Output the [x, y] coordinate of the center of the cell containing the given text.  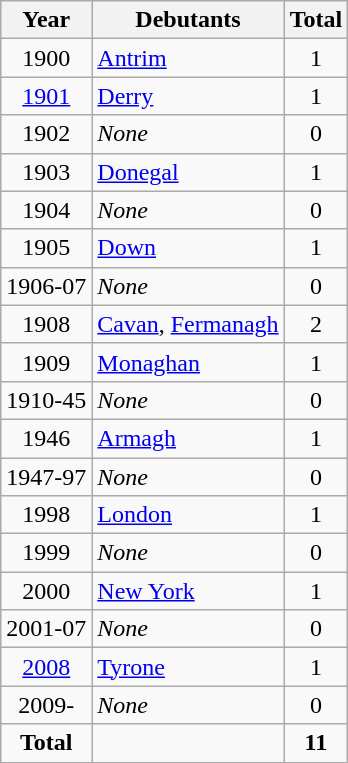
1947-97 [46, 477]
1903 [46, 172]
Cavan, Fermanagh [188, 324]
Derry [188, 96]
2009- [46, 705]
2000 [46, 591]
Armagh [188, 438]
Down [188, 248]
1909 [46, 362]
1910-45 [46, 400]
1905 [46, 248]
London [188, 515]
1946 [46, 438]
Tyrone [188, 667]
2001-07 [46, 629]
1902 [46, 134]
1901 [46, 96]
New York [188, 591]
1904 [46, 210]
11 [316, 743]
Donegal [188, 172]
Debutants [188, 20]
1906-07 [46, 286]
Antrim [188, 58]
1900 [46, 58]
Monaghan [188, 362]
1999 [46, 553]
1998 [46, 515]
2008 [46, 667]
1908 [46, 324]
Year [46, 20]
2 [316, 324]
